Find where the given text appears and provide that cell's center as [x, y] coordinate. 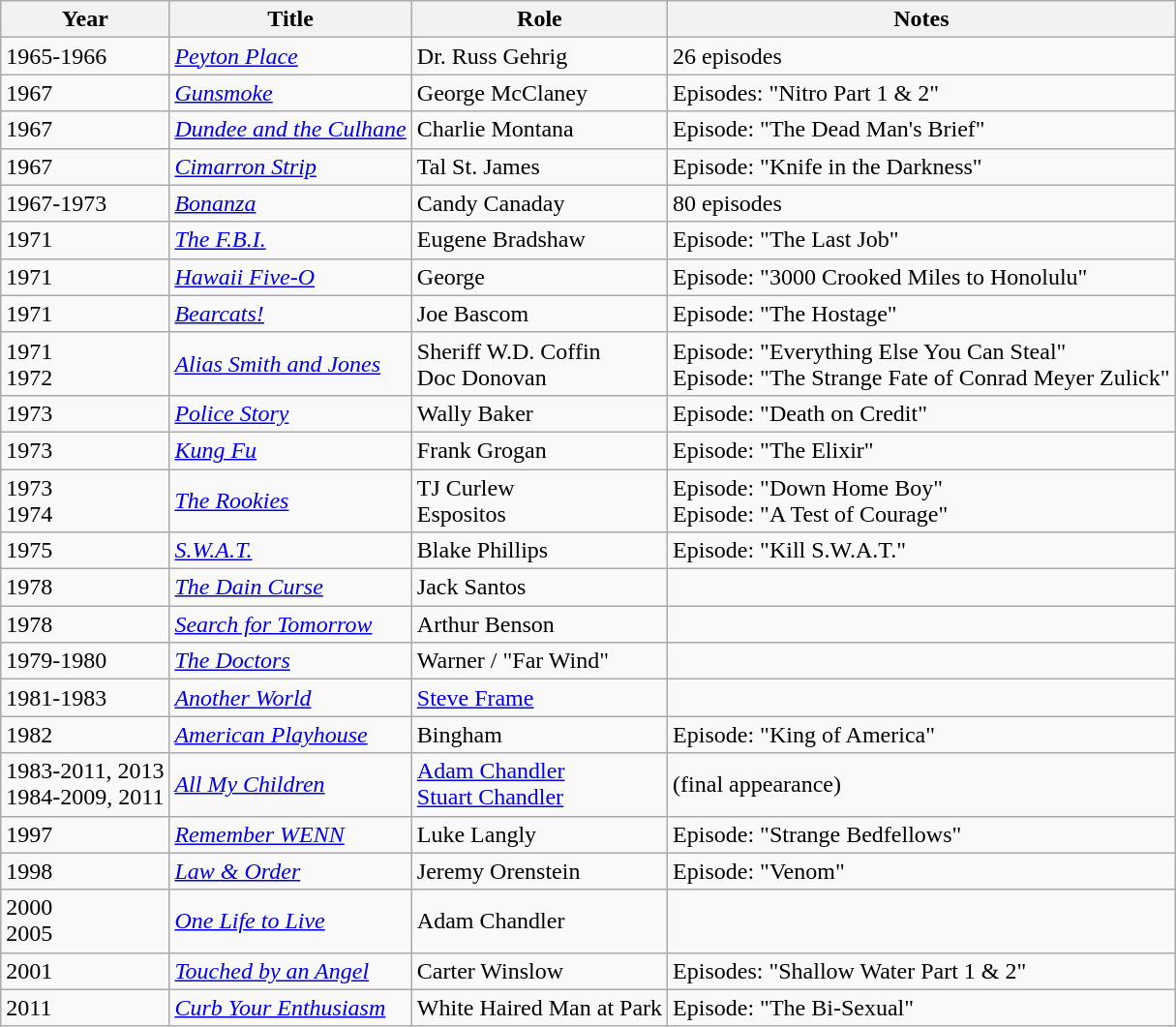
1965-1966 [85, 56]
1982 [85, 735]
Jeremy Orenstein [539, 871]
Episode: "The Bi-Sexual" [921, 1008]
Dundee and the Culhane [290, 130]
(final appearance) [921, 784]
Warner / "Far Wind" [539, 661]
Steve Frame [539, 698]
80 episodes [921, 203]
Episode: "Everything Else You Can Steal"Episode: "The Strange Fate of Conrad Meyer Zulick" [921, 364]
Joe Bascom [539, 314]
Jack Santos [539, 588]
One Life to Live [290, 921]
Hawaii Five-O [290, 277]
1998 [85, 871]
Alias Smith and Jones [290, 364]
TJ CurlewEspositos [539, 499]
1967-1973 [85, 203]
26 episodes [921, 56]
Episode: "The Dead Man's Brief" [921, 130]
Episode: "Strange Bedfellows" [921, 834]
White Haired Man at Park [539, 1008]
Adam ChandlerStuart Chandler [539, 784]
The Doctors [290, 661]
Peyton Place [290, 56]
Episode: "Kill S.W.A.T." [921, 551]
Blake Phillips [539, 551]
19731974 [85, 499]
Kung Fu [290, 450]
Tal St. James [539, 166]
Dr. Russ Gehrig [539, 56]
Cimarron Strip [290, 166]
Remember WENN [290, 834]
Episode: "King of America" [921, 735]
Year [85, 19]
Law & Order [290, 871]
Touched by an Angel [290, 971]
Episode: "Death on Credit" [921, 413]
Eugene Bradshaw [539, 240]
Episode: "The Hostage" [921, 314]
2001 [85, 971]
Episode: "The Last Job" [921, 240]
Wally Baker [539, 413]
The Dain Curse [290, 588]
1981-1983 [85, 698]
Sheriff W.D. CoffinDoc Donovan [539, 364]
George [539, 277]
1997 [85, 834]
Episode: "3000 Crooked Miles to Honolulu" [921, 277]
Arthur Benson [539, 624]
All My Children [290, 784]
Episode: "The Elixir" [921, 450]
Gunsmoke [290, 93]
1983-2011, 20131984-2009, 2011 [85, 784]
Candy Canaday [539, 203]
Bearcats! [290, 314]
Luke Langly [539, 834]
The Rookies [290, 499]
Adam Chandler [539, 921]
1979-1980 [85, 661]
Role [539, 19]
Carter Winslow [539, 971]
Notes [921, 19]
Episode: "Knife in the Darkness" [921, 166]
Another World [290, 698]
19711972 [85, 364]
George McClaney [539, 93]
Search for Tomorrow [290, 624]
The F.B.I. [290, 240]
Episodes: "Shallow Water Part 1 & 2" [921, 971]
Episode: "Down Home Boy"Episode: "A Test of Courage" [921, 499]
Title [290, 19]
Police Story [290, 413]
Curb Your Enthusiasm [290, 1008]
Frank Grogan [539, 450]
1975 [85, 551]
Bonanza [290, 203]
Bingham [539, 735]
2011 [85, 1008]
Episode: "Venom" [921, 871]
Episodes: "Nitro Part 1 & 2" [921, 93]
20002005 [85, 921]
S.W.A.T. [290, 551]
Charlie Montana [539, 130]
American Playhouse [290, 735]
